Search for the cell housing the specified text and yield its [x, y] center coordinate. 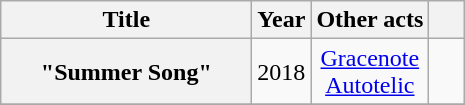
2018 [282, 72]
"Summer Song" [126, 72]
GracenoteAutotelic [370, 72]
Title [126, 20]
Year [282, 20]
Other acts [370, 20]
